Find where the given text appears and provide that cell's center as [X, Y] coordinate. 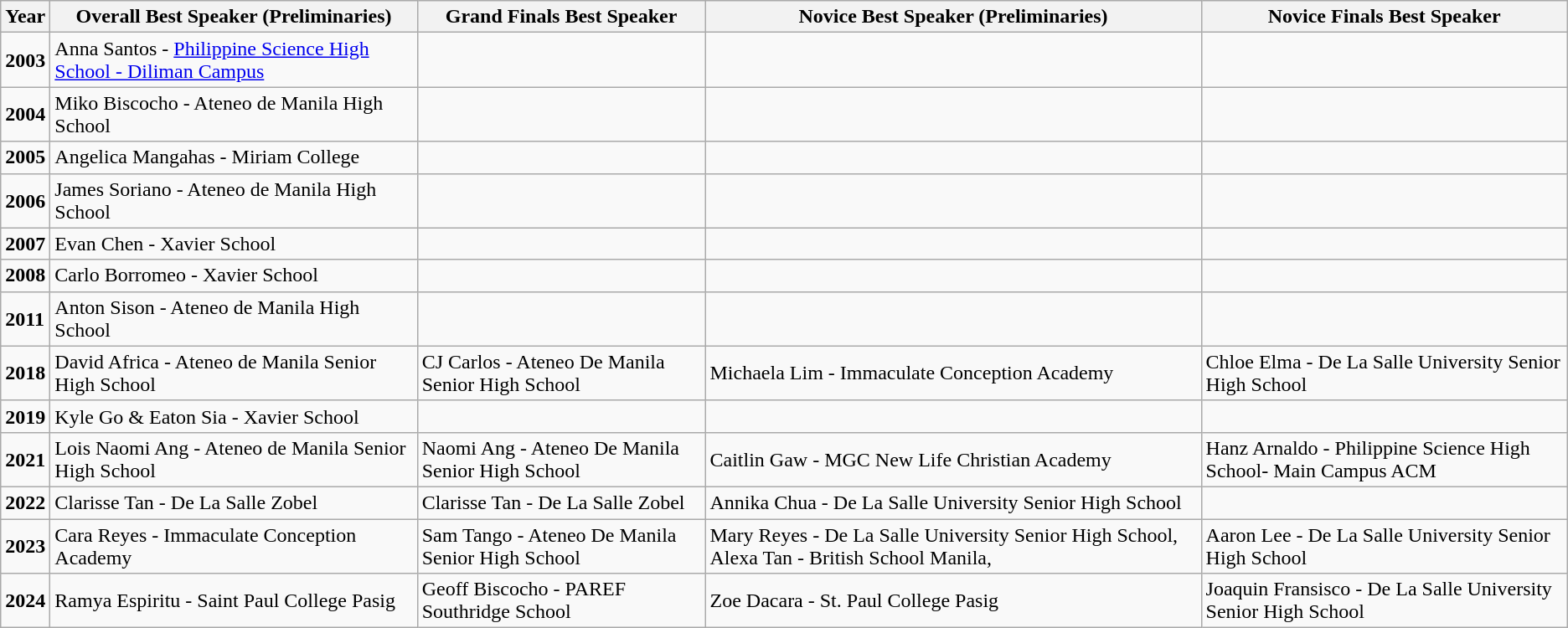
Novice Finals Best Speaker [1384, 17]
2011 [25, 318]
2019 [25, 416]
2024 [25, 601]
2023 [25, 546]
2022 [25, 502]
Lois Naomi Ang - Ateneo de Manila Senior High School [234, 459]
Naomi Ang - Ateneo De Manila Senior High School [561, 459]
Aaron Lee - De La Salle University Senior High School [1384, 546]
2008 [25, 275]
2003 [25, 60]
2006 [25, 201]
Cara Reyes - Immaculate Conception Academy [234, 546]
2004 [25, 114]
David Africa - Ateneo de Manila Senior High School [234, 373]
2005 [25, 157]
James Soriano - Ateneo de Manila High School [234, 201]
Carlo Borromeo - Xavier School [234, 275]
Novice Best Speaker (Preliminaries) [953, 17]
Chloe Elma - De La Salle University Senior High School [1384, 373]
Kyle Go & Eaton Sia - Xavier School [234, 416]
Miko Biscocho - Ateneo de Manila High School [234, 114]
Caitlin Gaw - MGC New Life Christian Academy [953, 459]
Year [25, 17]
Zoe Dacara - St. Paul College Pasig [953, 601]
Anna Santos - Philippine Science High School - Diliman Campus [234, 60]
2007 [25, 244]
Angelica Mangahas - Miriam College [234, 157]
Evan Chen - Xavier School [234, 244]
Anton Sison - Ateneo de Manila High School [234, 318]
CJ Carlos - Ateneo De Manila Senior High School [561, 373]
2018 [25, 373]
Joaquin Fransisco - De La Salle University Senior High School [1384, 601]
Overall Best Speaker (Preliminaries) [234, 17]
Geoff Biscocho - PAREF Southridge School [561, 601]
Hanz Arnaldo - Philippine Science High School- Main Campus ACM [1384, 459]
Ramya Espiritu - Saint Paul College Pasig [234, 601]
Michaela Lim - Immaculate Conception Academy [953, 373]
Grand Finals Best Speaker [561, 17]
Annika Chua - De La Salle University Senior High School [953, 502]
Mary Reyes - De La Salle University Senior High School, Alexa Tan - British School Manila, [953, 546]
Sam Tango - Ateneo De Manila Senior High School [561, 546]
2021 [25, 459]
